Pinpoint the cell where the given text exists, returning its [X, Y] midpoint coordinate. 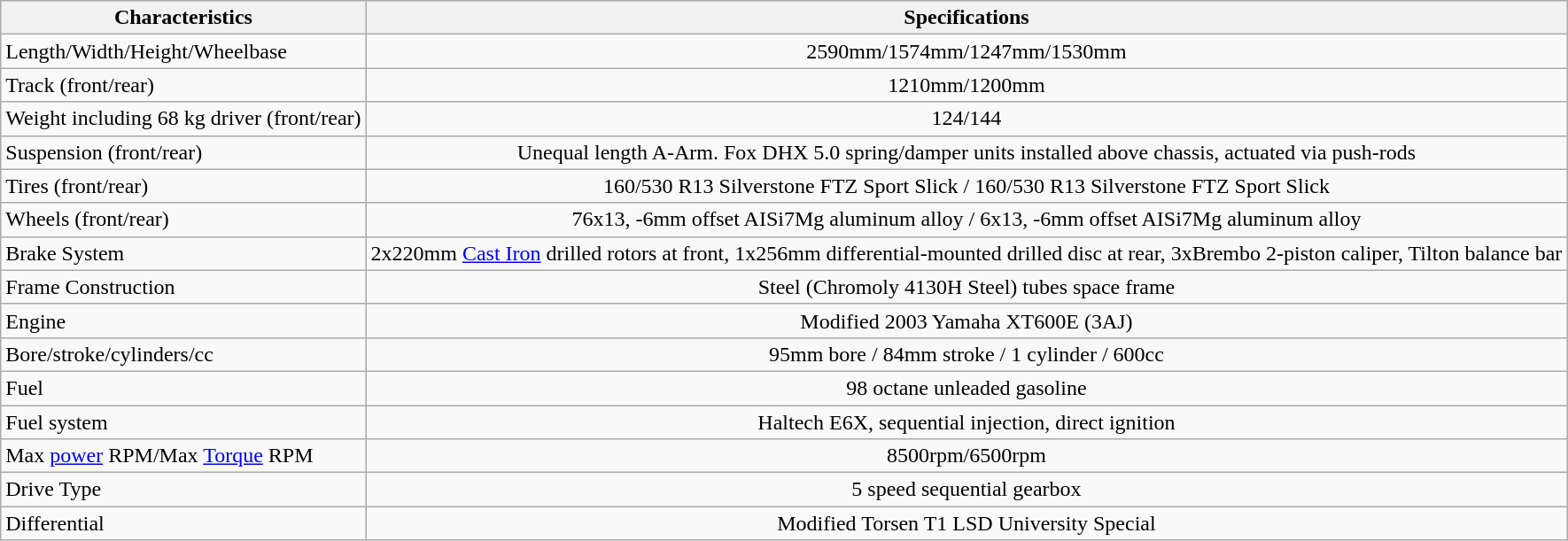
Modified Torsen T1 LSD University Special [966, 523]
Haltech E6X, sequential injection, direct ignition [966, 422]
1210mm/1200mm [966, 85]
Differential [183, 523]
Max power RPM/Max Torque RPM [183, 456]
Unequal length A-Arm. Fox DHX 5.0 spring/damper units installed above chassis, actuated via push-rods [966, 152]
Specifications [966, 18]
Tires (front/rear) [183, 186]
Brake System [183, 253]
Characteristics [183, 18]
Steel (Chromoly 4130H Steel) tubes space frame [966, 287]
Bore/stroke/cylinders/cc [183, 354]
Drive Type [183, 490]
5 speed sequential gearbox [966, 490]
95mm bore / 84mm stroke / 1 cylinder / 600cc [966, 354]
2590mm/1574mm/1247mm/1530mm [966, 51]
Wheels (front/rear) [183, 220]
76x13, -6mm offset AISi7Mg aluminum alloy / 6x13, -6mm offset AISi7Mg aluminum alloy [966, 220]
8500rpm/6500rpm [966, 456]
Suspension (front/rear) [183, 152]
Fuel [183, 388]
2x220mm Cast Iron drilled rotors at front, 1x256mm differential-mounted drilled disc at rear, 3xBrembo 2-piston caliper, Tilton balance bar [966, 253]
Engine [183, 321]
Frame Construction [183, 287]
160/530 R13 Silverstone FTZ Sport Slick / 160/530 R13 Silverstone FTZ Sport Slick [966, 186]
Weight including 68 kg driver (front/rear) [183, 119]
Fuel system [183, 422]
98 octane unleaded gasoline [966, 388]
124/144 [966, 119]
Length/Width/Height/Wheelbase [183, 51]
Modified 2003 Yamaha XT600E (3AJ) [966, 321]
Track (front/rear) [183, 85]
